Scan for the cell matching the given text and deliver its (x, y) coordinate at center. 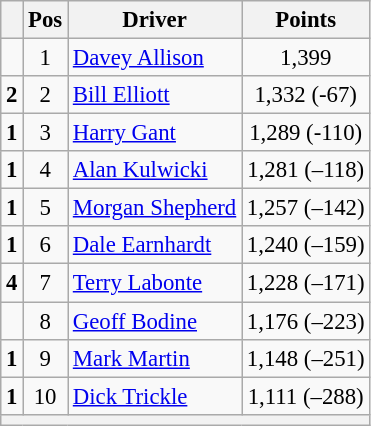
6 (46, 245)
1,257 (–142) (306, 208)
3 (46, 133)
Harry Gant (155, 133)
Dale Earnhardt (155, 245)
7 (46, 283)
1,111 (–288) (306, 396)
Mark Martin (155, 358)
8 (46, 321)
9 (46, 358)
1,281 (–118) (306, 170)
Davey Allison (155, 58)
Points (306, 20)
5 (46, 208)
1,289 (-110) (306, 133)
Terry Labonte (155, 283)
1,332 (-67) (306, 95)
Morgan Shepherd (155, 208)
10 (46, 396)
Alan Kulwicki (155, 170)
1,148 (–251) (306, 358)
1,240 (–159) (306, 245)
1,176 (–223) (306, 321)
Pos (46, 20)
Dick Trickle (155, 396)
1,399 (306, 58)
Driver (155, 20)
Geoff Bodine (155, 321)
1,228 (–171) (306, 283)
Bill Elliott (155, 95)
